Return the [x, y] coordinate for the center point of the cell that contains the specified text.  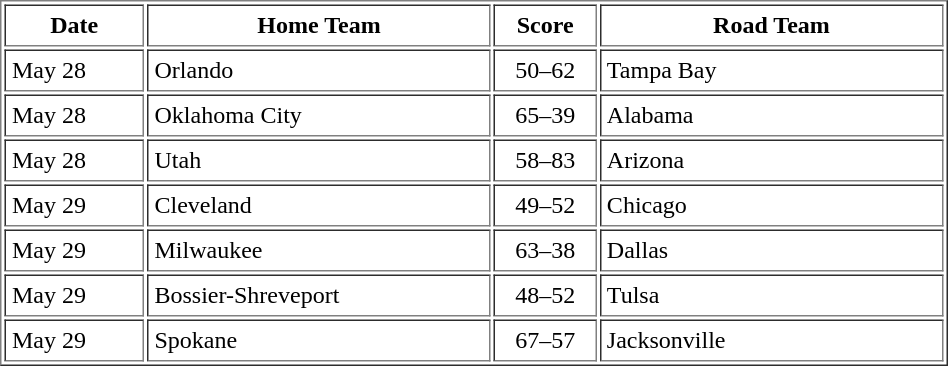
Tulsa [771, 295]
Home Team [319, 25]
58–83 [545, 161]
50–62 [545, 71]
Tampa Bay [771, 71]
Dallas [771, 251]
63–38 [545, 251]
Cleveland [319, 205]
Bossier-Shreveport [319, 295]
Score [545, 25]
Road Team [771, 25]
Date [74, 25]
Alabama [771, 115]
49–52 [545, 205]
Jacksonville [771, 341]
48–52 [545, 295]
Oklahoma City [319, 115]
67–57 [545, 341]
Milwaukee [319, 251]
Utah [319, 161]
Spokane [319, 341]
Chicago [771, 205]
Arizona [771, 161]
65–39 [545, 115]
Orlando [319, 71]
